Scan for the cell matching the given text and deliver its (X, Y) coordinate at center. 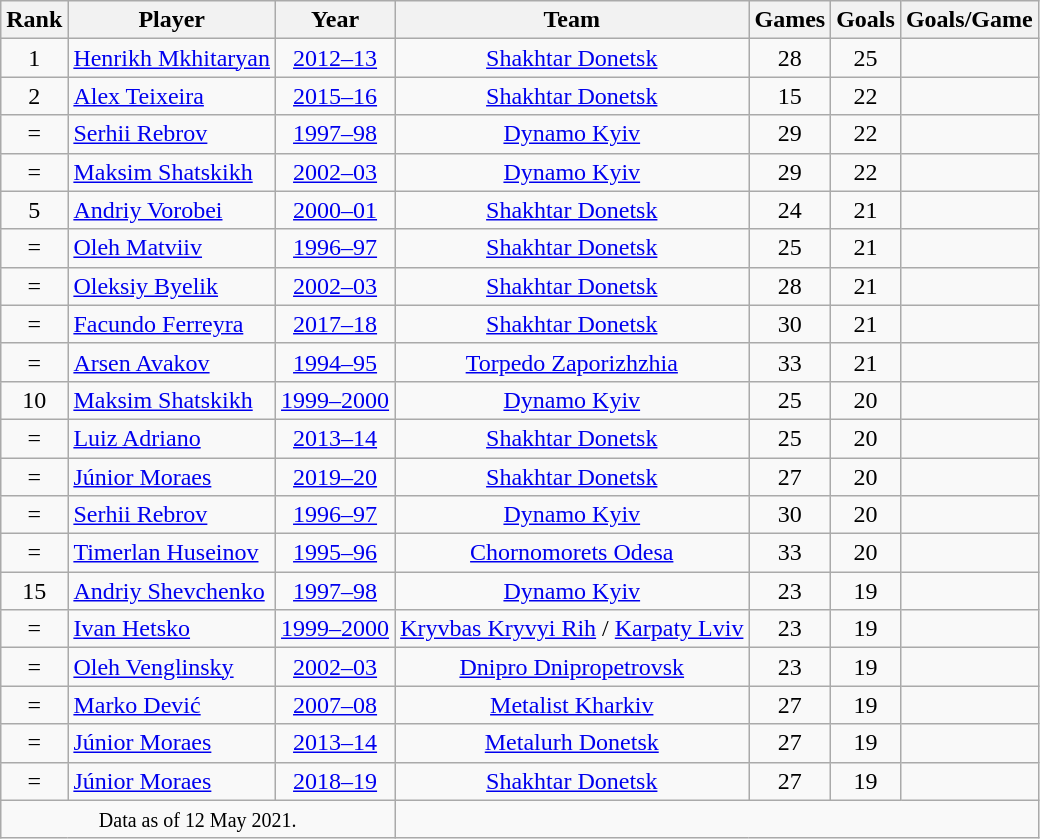
Player (172, 20)
Arsen Avakov (172, 362)
Metalurh Donetsk (572, 743)
2018–19 (336, 781)
2000–01 (336, 210)
Chornomorets Odesa (572, 553)
2019–20 (336, 477)
1994–95 (336, 362)
Oleh Matviiv (172, 248)
Alex Teixeira (172, 96)
24 (790, 210)
Team (572, 20)
Data as of 12 May 2021. (198, 819)
2015–16 (336, 96)
Timerlan Huseinov (172, 553)
Dnipro Dnipropetrovsk (572, 667)
Oleksiy Byelik (172, 286)
Kryvbas Kryvyi Rih / Karpaty Lviv (572, 629)
Henrikh Mkhitaryan (172, 58)
10 (34, 400)
Marko Dević (172, 705)
Andriy Vorobei (172, 210)
1 (34, 58)
Metalist Kharkiv (572, 705)
Goals (866, 20)
Oleh Venglinsky (172, 667)
Andriy Shevchenko (172, 591)
2 (34, 96)
Games (790, 20)
Facundo Ferreyra (172, 324)
Luiz Adriano (172, 438)
2012–13 (336, 58)
1995–96 (336, 553)
Torpedo Zaporizhzhia (572, 362)
Ivan Hetsko (172, 629)
2017–18 (336, 324)
5 (34, 210)
Year (336, 20)
Rank (34, 20)
2007–08 (336, 705)
Goals/Game (969, 20)
